Scan for the cell matching the given text and deliver its [x, y] coordinate at center. 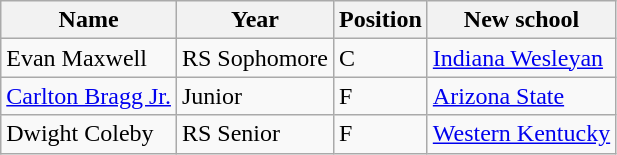
Dwight Coleby [89, 134]
Western Kentucky [521, 134]
C [381, 58]
Position [381, 20]
Carlton Bragg Jr. [89, 96]
Arizona State [521, 96]
RS Senior [254, 134]
Name [89, 20]
Evan Maxwell [89, 58]
RS Sophomore [254, 58]
Junior [254, 96]
Indiana Wesleyan [521, 58]
Year [254, 20]
New school [521, 20]
